Capture the cell that displays the provided text and extract its (x, y) central coordinate. 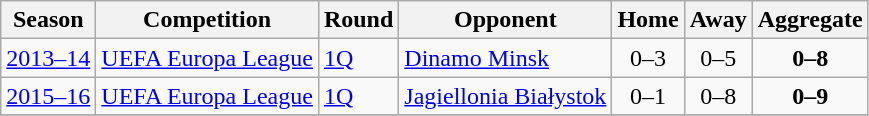
Home (648, 20)
0–9 (810, 96)
Jagiellonia Białystok (506, 96)
Dinamo Minsk (506, 58)
Aggregate (810, 20)
Opponent (506, 20)
Round (358, 20)
0–5 (718, 58)
Competition (208, 20)
0–3 (648, 58)
2015–16 (48, 96)
2013–14 (48, 58)
Away (718, 20)
0–1 (648, 96)
Season (48, 20)
